Pinpoint the cell where the given text exists, returning its [x, y] midpoint coordinate. 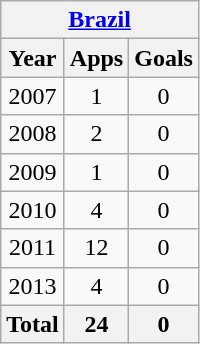
2011 [33, 248]
Year [33, 58]
2009 [33, 172]
Total [33, 324]
Brazil [100, 20]
2 [96, 134]
Apps [96, 58]
2010 [33, 210]
12 [96, 248]
24 [96, 324]
2013 [33, 286]
2007 [33, 96]
2008 [33, 134]
Goals [164, 58]
